Pinpoint the cell where the given text exists, returning its (X, Y) midpoint coordinate. 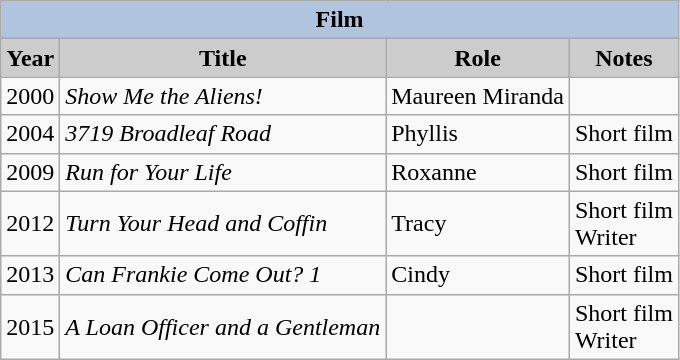
2013 (30, 275)
Role (478, 58)
2015 (30, 326)
Maureen Miranda (478, 96)
Phyllis (478, 134)
2009 (30, 172)
Can Frankie Come Out? 1 (223, 275)
Cindy (478, 275)
2000 (30, 96)
Run for Your Life (223, 172)
2012 (30, 224)
Roxanne (478, 172)
Film (340, 20)
Turn Your Head and Coffin (223, 224)
Show Me the Aliens! (223, 96)
A Loan Officer and a Gentleman (223, 326)
2004 (30, 134)
Tracy (478, 224)
Year (30, 58)
Title (223, 58)
Notes (624, 58)
3719 Broadleaf Road (223, 134)
